Locate the cell with the specified text and output its (x, y) center coordinate. 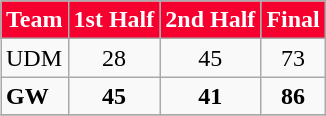
GW (34, 96)
28 (114, 58)
Team (34, 20)
2nd Half (210, 20)
73 (293, 58)
Final (293, 20)
UDM (34, 58)
1st Half (114, 20)
86 (293, 96)
41 (210, 96)
